Pinpoint the cell where the given text exists, returning its [X, Y] midpoint coordinate. 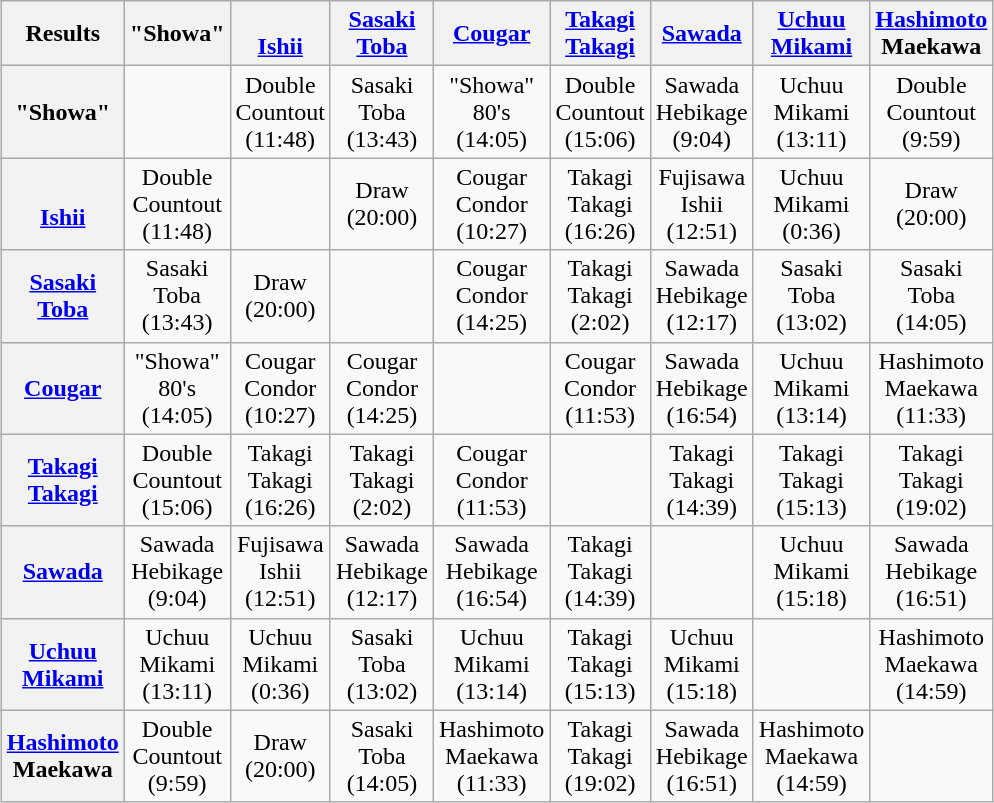
Results [62, 34]
